Search for the cell housing the specified text and yield its (x, y) center coordinate. 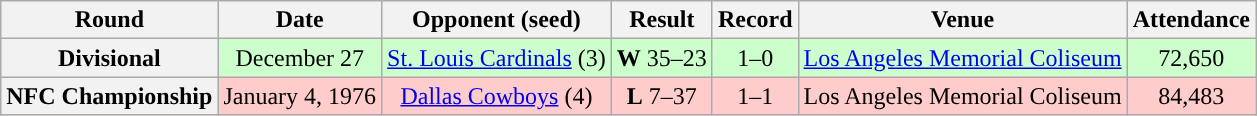
Dallas Cowboys (4) (497, 96)
L 7–37 (662, 96)
84,483 (1191, 96)
1–1 (755, 96)
Round (110, 20)
72,650 (1191, 58)
Divisional (110, 58)
Date (300, 20)
Venue (962, 20)
Record (755, 20)
Result (662, 20)
Attendance (1191, 20)
NFC Championship (110, 96)
St. Louis Cardinals (3) (497, 58)
January 4, 1976 (300, 96)
December 27 (300, 58)
1–0 (755, 58)
W 35–23 (662, 58)
Opponent (seed) (497, 20)
